Output the [X, Y] coordinate of the center of the cell containing the given text.  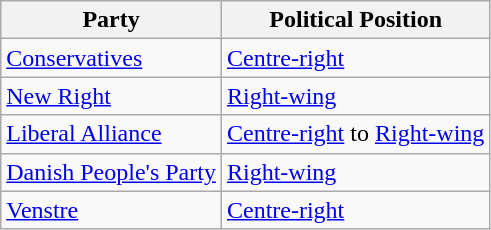
New Right [112, 96]
Conservatives [112, 58]
Party [112, 20]
Centre-right to Right-wing [355, 134]
Liberal Alliance [112, 134]
Political Position [355, 20]
Venstre [112, 210]
Danish People's Party [112, 172]
